Pinpoint the cell where the given text exists, returning its [X, Y] midpoint coordinate. 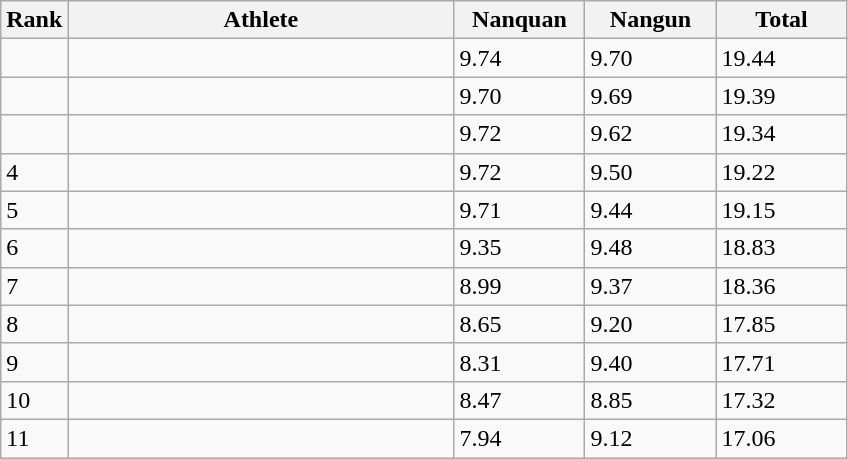
19.22 [782, 172]
9.74 [520, 58]
6 [34, 248]
8.85 [650, 400]
4 [34, 172]
7 [34, 286]
9.20 [650, 324]
Nangun [650, 20]
8.47 [520, 400]
17.32 [782, 400]
Total [782, 20]
17.06 [782, 438]
19.15 [782, 210]
8.65 [520, 324]
Rank [34, 20]
9.62 [650, 134]
9.40 [650, 362]
19.39 [782, 96]
10 [34, 400]
17.71 [782, 362]
8.99 [520, 286]
18.36 [782, 286]
17.85 [782, 324]
8.31 [520, 362]
9.44 [650, 210]
Nanquan [520, 20]
9 [34, 362]
9.37 [650, 286]
9.69 [650, 96]
7.94 [520, 438]
8 [34, 324]
9.48 [650, 248]
18.83 [782, 248]
Athlete [261, 20]
11 [34, 438]
9.12 [650, 438]
19.44 [782, 58]
9.71 [520, 210]
5 [34, 210]
19.34 [782, 134]
9.50 [650, 172]
9.35 [520, 248]
